Pinpoint the cell where the given text exists, returning its [x, y] midpoint coordinate. 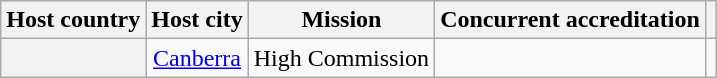
Canberra [197, 58]
Host country [74, 20]
Mission [341, 20]
High Commission [341, 58]
Concurrent accreditation [570, 20]
Host city [197, 20]
